For the text-containing cell, return its midpoint in [X, Y] coordinate format. 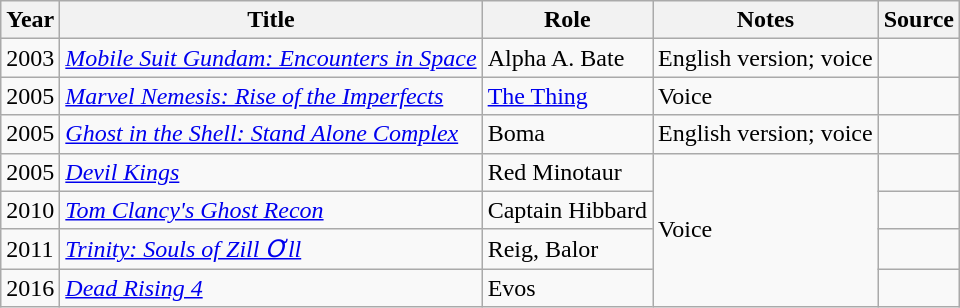
Boma [567, 134]
The Thing [567, 96]
Reig, Balor [567, 249]
Trinity: Souls of Zill Ơll [271, 249]
Evos [567, 288]
Title [271, 20]
Year [30, 20]
Role [567, 20]
Tom Clancy's Ghost Recon [271, 210]
Dead Rising 4 [271, 288]
2010 [30, 210]
Mobile Suit Gundam: Encounters in Space [271, 58]
Ghost in the Shell: Stand Alone Complex [271, 134]
2003 [30, 58]
Notes [765, 20]
Alpha A. Bate [567, 58]
2016 [30, 288]
Red Minotaur [567, 172]
2011 [30, 249]
Marvel Nemesis: Rise of the Imperfects [271, 96]
Source [918, 20]
Captain Hibbard [567, 210]
Devil Kings [271, 172]
